Detect which cell encompasses the target text, then output its (X, Y) center coordinate. 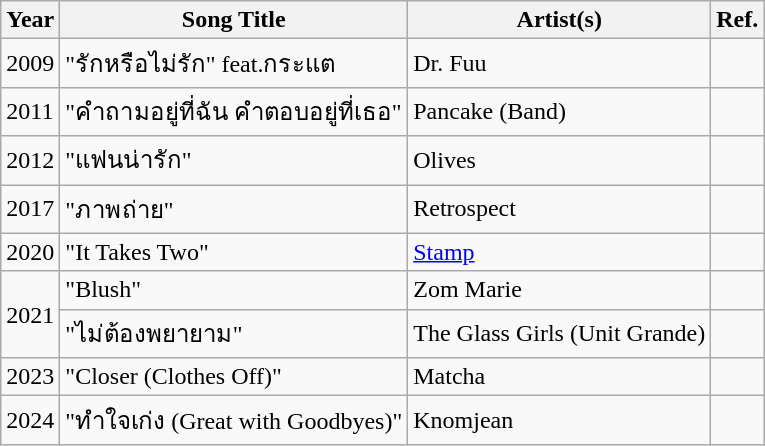
Olives (560, 160)
Knomjean (560, 420)
Dr. Fuu (560, 64)
Year (30, 20)
2012 (30, 160)
"It Takes Two" (234, 252)
2021 (30, 314)
"Blush" (234, 290)
"Closer (Clothes Off)" (234, 377)
2011 (30, 112)
"ทำใจเก่ง (Great with Goodbyes)" (234, 420)
2020 (30, 252)
Stamp (560, 252)
The Glass Girls (Unit Grande) (560, 334)
"ภาพถ่าย" (234, 208)
2024 (30, 420)
2009 (30, 64)
Song Title (234, 20)
2017 (30, 208)
"รักหรือไม่รัก" feat.กระแต (234, 64)
2023 (30, 377)
Matcha (560, 377)
Artist(s) (560, 20)
"ไม่ต้องพยายาม" (234, 334)
"แฟนน่ารัก" (234, 160)
Pancake (Band) (560, 112)
Retrospect (560, 208)
Zom Marie (560, 290)
Ref. (738, 20)
"คำถามอยู่ที่ฉัน คำตอบอยู่ที่เธอ" (234, 112)
